Search for the cell housing the specified text and yield its [x, y] center coordinate. 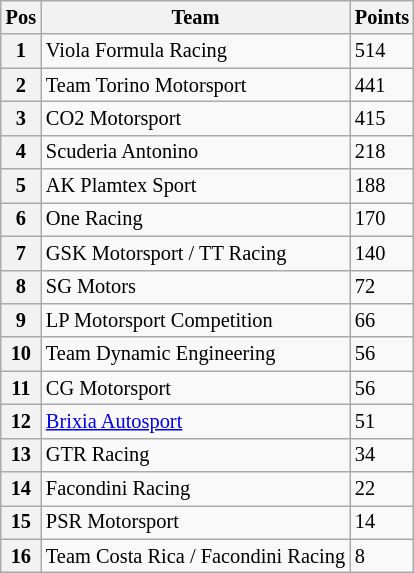
AK Plamtex Sport [196, 186]
3 [21, 118]
One Racing [196, 219]
Facondini Racing [196, 489]
66 [382, 320]
170 [382, 219]
Scuderia Antonino [196, 152]
6 [21, 219]
4 [21, 152]
9 [21, 320]
Viola Formula Racing [196, 51]
218 [382, 152]
1 [21, 51]
Pos [21, 17]
Team Torino Motorsport [196, 85]
11 [21, 388]
188 [382, 186]
514 [382, 51]
415 [382, 118]
2 [21, 85]
Brixia Autosport [196, 421]
Points [382, 17]
441 [382, 85]
GTR Racing [196, 455]
13 [21, 455]
PSR Motorsport [196, 522]
CG Motorsport [196, 388]
7 [21, 253]
Team Dynamic Engineering [196, 354]
22 [382, 489]
5 [21, 186]
72 [382, 287]
Team Costa Rica / Facondini Racing [196, 556]
10 [21, 354]
34 [382, 455]
51 [382, 421]
Team [196, 17]
CO2 Motorsport [196, 118]
LP Motorsport Competition [196, 320]
SG Motors [196, 287]
15 [21, 522]
GSK Motorsport / TT Racing [196, 253]
140 [382, 253]
12 [21, 421]
16 [21, 556]
